Output the (x, y) coordinate of the center of the cell containing the given text.  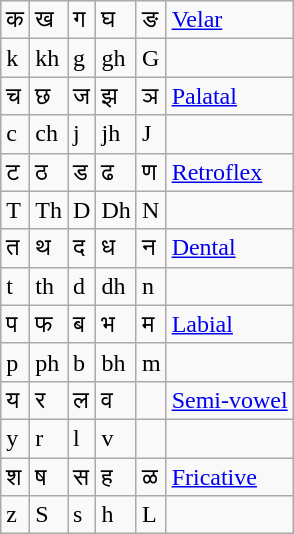
ड (82, 172)
D (82, 210)
ब (82, 324)
ढ (116, 172)
ग (82, 20)
प (16, 324)
h (116, 515)
L (151, 515)
v (116, 438)
S (49, 515)
म (151, 324)
फ (49, 324)
स (82, 477)
d (82, 286)
G (151, 58)
व (116, 400)
kh (49, 58)
ष (49, 477)
थ (49, 248)
r (49, 438)
k (16, 58)
न (151, 248)
ञ (151, 96)
ण (151, 172)
ह (116, 477)
Th (49, 210)
gh (116, 58)
ठ (49, 172)
ध (116, 248)
J (151, 134)
y (16, 438)
क (16, 20)
c (16, 134)
z (16, 515)
dh (116, 286)
T (16, 210)
झ (116, 96)
Retroflex (230, 172)
p (16, 362)
ch (49, 134)
च (16, 96)
घ (116, 20)
Fricative (230, 477)
m (151, 362)
n (151, 286)
ख (49, 20)
ल (82, 400)
b (82, 362)
द (82, 248)
ङ (151, 20)
त (16, 248)
भ (116, 324)
th (49, 286)
Dental (230, 248)
t (16, 286)
Dh (116, 210)
छ (49, 96)
Labial (230, 324)
ज (82, 96)
jh (116, 134)
Semi-vowel (230, 400)
N (151, 210)
g (82, 58)
ळ (151, 477)
ph (49, 362)
Palatal (230, 96)
l (82, 438)
s (82, 515)
य (16, 400)
श (16, 477)
j (82, 134)
bh (116, 362)
Velar (230, 20)
र (49, 400)
ट (16, 172)
